For the text-containing cell, return its midpoint in [X, Y] coordinate format. 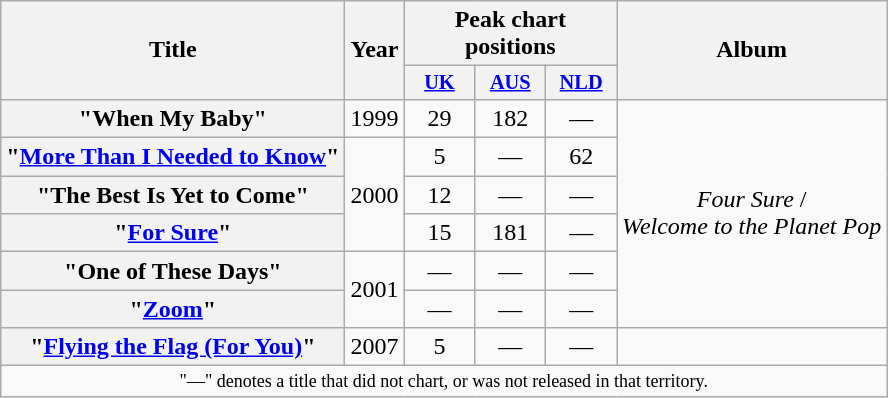
Year [374, 50]
181 [510, 233]
NLD [582, 83]
"The Best Is Yet to Come" [173, 195]
"Zoom" [173, 309]
12 [440, 195]
15 [440, 233]
62 [582, 157]
UK [440, 83]
"Flying the Flag (For You)" [173, 347]
"More Than I Needed to Know" [173, 157]
2007 [374, 347]
Peak chart positions [510, 34]
"—" denotes a title that did not chart, or was not released in that territory. [444, 382]
2000 [374, 195]
1999 [374, 118]
2001 [374, 290]
Title [173, 50]
182 [510, 118]
AUS [510, 83]
"For Sure" [173, 233]
29 [440, 118]
"One of These Days" [173, 271]
Four Sure /Welcome to the Planet Pop [752, 213]
Album [752, 50]
"When My Baby" [173, 118]
